Return (X, Y) of the center of cell containing provided text 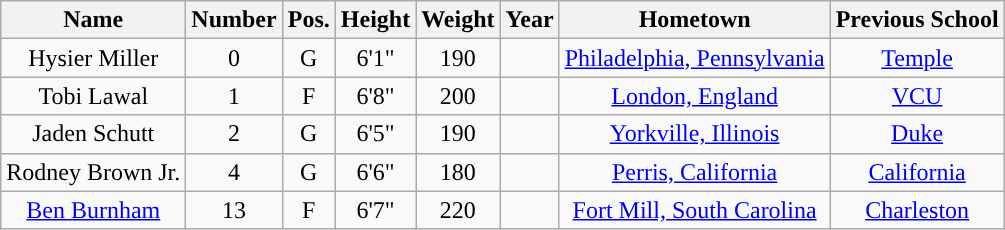
Temple (917, 58)
Jaden Schutt (94, 134)
California (917, 172)
4 (234, 172)
Duke (917, 134)
Charleston (917, 210)
180 (458, 172)
Hometown (694, 20)
Ben Burnham (94, 210)
6'1" (375, 58)
Rodney Brown Jr. (94, 172)
6'5" (375, 134)
Number (234, 20)
6'7" (375, 210)
VCU (917, 96)
Yorkville, Illinois (694, 134)
Year (530, 20)
Pos. (308, 20)
2 (234, 134)
Weight (458, 20)
1 (234, 96)
Height (375, 20)
Previous School (917, 20)
Philadelphia, Pennsylvania (694, 58)
6'6" (375, 172)
London, England (694, 96)
Name (94, 20)
Tobi Lawal (94, 96)
Hysier Miller (94, 58)
Perris, California (694, 172)
13 (234, 210)
6'8" (375, 96)
Fort Mill, South Carolina (694, 210)
220 (458, 210)
0 (234, 58)
200 (458, 96)
